Identify which cell holds the provided text, then report its [x, y] central coordinate. 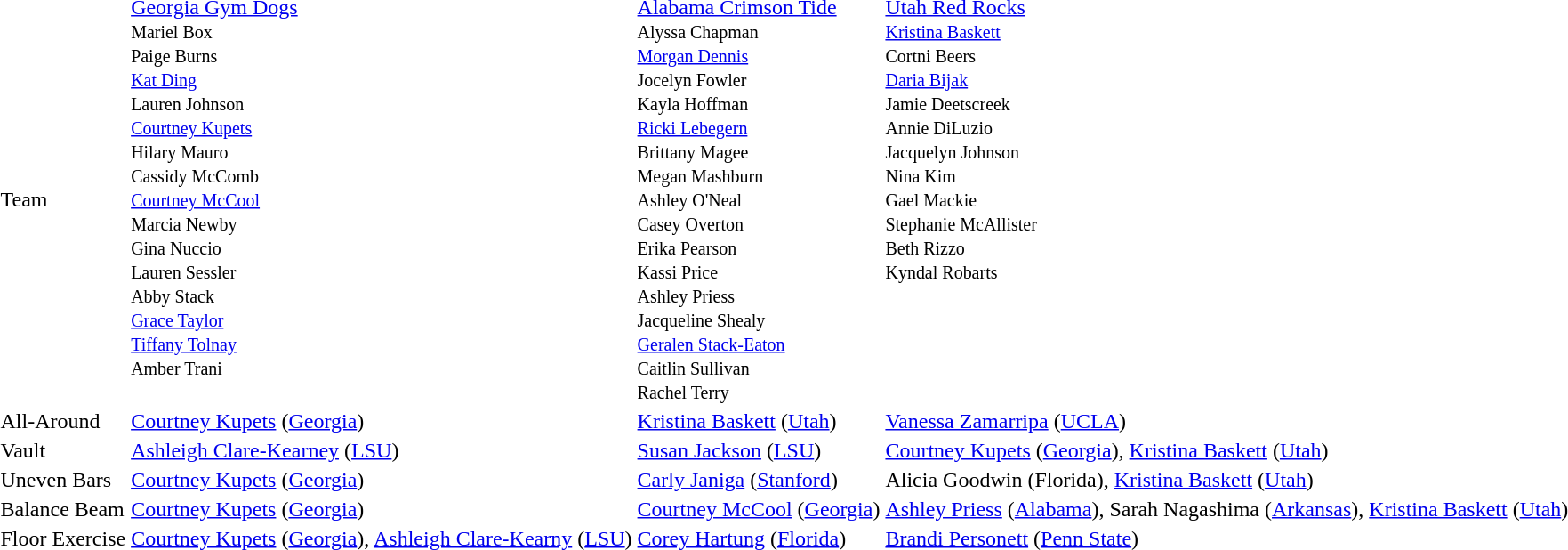
Ashleigh Clare-Kearney (LSU) [382, 450]
Kristina Baskett (Utah) [759, 421]
Courtney McCool (Georgia) [759, 509]
Carly Janiga (Stanford) [759, 480]
Susan Jackson (LSU) [759, 450]
